Return the [X, Y] coordinate for the center point of the cell that contains the specified text.  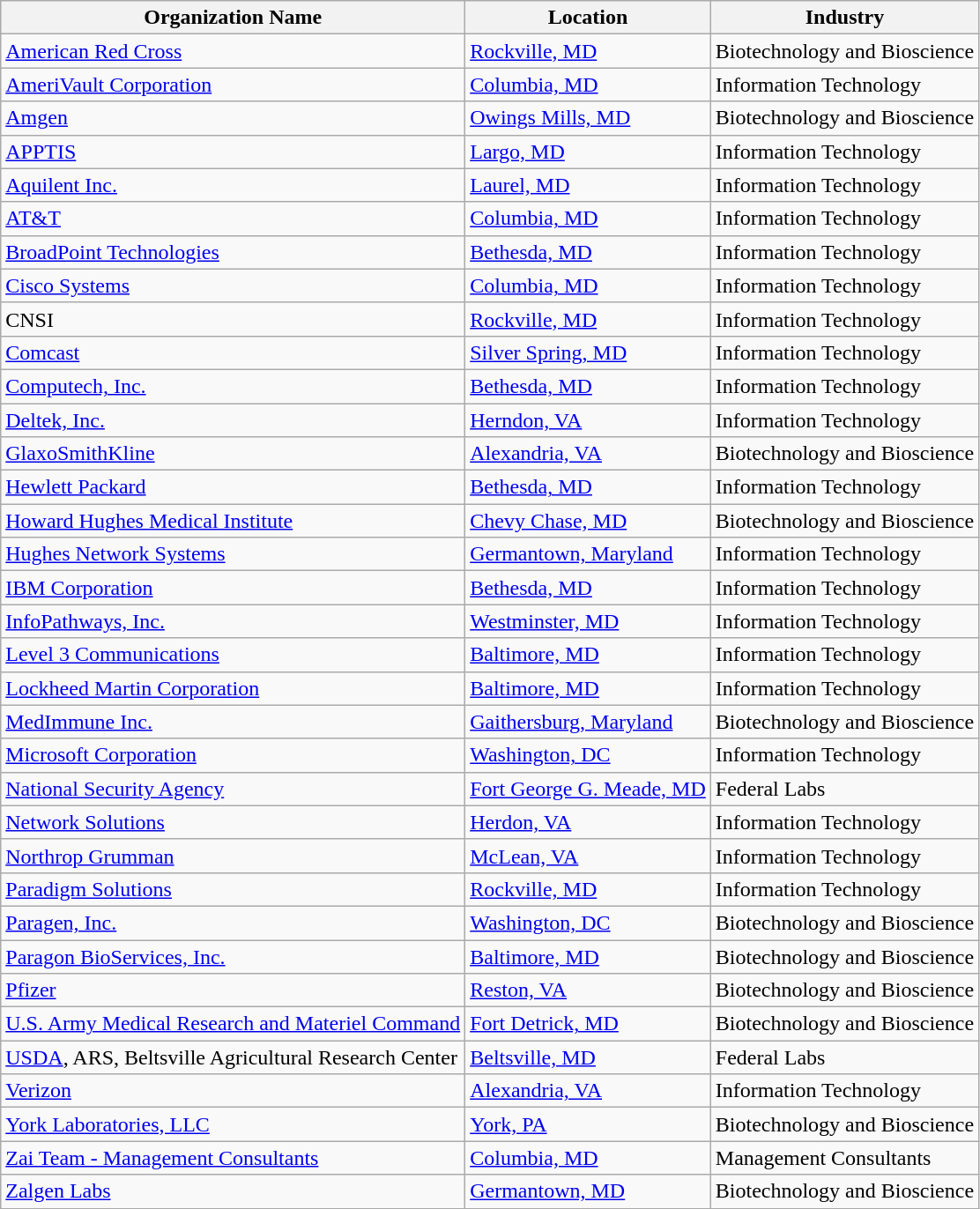
York Laboratories, LLC [233, 1124]
Owings Mills, MD [589, 118]
BroadPoint Technologies [233, 252]
Computech, Inc. [233, 386]
MedImmune Inc. [233, 722]
Microsoft Corporation [233, 755]
Herndon, VA [589, 420]
Chevy Chase, MD [589, 521]
Westminster, MD [589, 621]
Fort George G. Meade, MD [589, 789]
Aquilent Inc. [233, 185]
Organization Name [233, 18]
Deltek, Inc. [233, 420]
Gaithersburg, Maryland [589, 722]
Lockheed Martin Corporation [233, 688]
Management Consultants [844, 1158]
Germantown, Maryland [589, 554]
Network Solutions [233, 822]
Verizon [233, 1091]
IBM Corporation [233, 588]
Level 3 Communications [233, 655]
Reston, VA [589, 990]
APPTIS [233, 152]
AT&T [233, 219]
Amgen [233, 118]
Location [589, 18]
York, PA [589, 1124]
Zalgen Labs [233, 1191]
Germantown, MD [589, 1191]
AmeriVault Corporation [233, 85]
Herdon, VA [589, 822]
GlaxoSmithKline [233, 454]
National Security Agency [233, 789]
Laurel, MD [589, 185]
McLean, VA [589, 856]
Paragon BioServices, Inc. [233, 956]
Pfizer [233, 990]
Northrop Grumman [233, 856]
U.S. Army Medical Research and Materiel Command [233, 1024]
Fort Detrick, MD [589, 1024]
Industry [844, 18]
American Red Cross [233, 51]
USDA, ARS, Beltsville Agricultural Research Center [233, 1057]
Zai Team - Management Consultants [233, 1158]
Paragen, Inc. [233, 923]
Beltsville, MD [589, 1057]
Paradigm Solutions [233, 889]
Largo, MD [589, 152]
Hughes Network Systems [233, 554]
CNSI [233, 319]
Silver Spring, MD [589, 352]
InfoPathways, Inc. [233, 621]
Howard Hughes Medical Institute [233, 521]
Hewlett Packard [233, 487]
Cisco Systems [233, 286]
Comcast [233, 352]
